Return [x, y] of the center of cell containing provided text 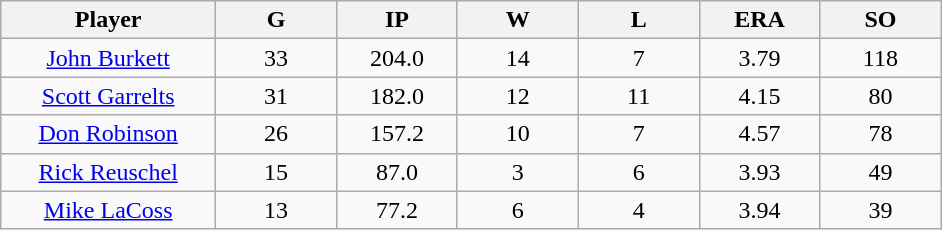
4.57 [760, 134]
Mike LaCoss [108, 210]
80 [880, 96]
26 [276, 134]
10 [518, 134]
John Burkett [108, 58]
4 [638, 210]
3.93 [760, 172]
IP [396, 20]
G [276, 20]
11 [638, 96]
W [518, 20]
118 [880, 58]
31 [276, 96]
12 [518, 96]
182.0 [396, 96]
33 [276, 58]
4.15 [760, 96]
13 [276, 210]
Player [108, 20]
L [638, 20]
Scott Garrelts [108, 96]
78 [880, 134]
Rick Reuschel [108, 172]
ERA [760, 20]
49 [880, 172]
204.0 [396, 58]
87.0 [396, 172]
SO [880, 20]
3 [518, 172]
3.94 [760, 210]
14 [518, 58]
3.79 [760, 58]
Don Robinson [108, 134]
39 [880, 210]
77.2 [396, 210]
15 [276, 172]
157.2 [396, 134]
